For the text-containing cell, return its midpoint in (X, Y) coordinate format. 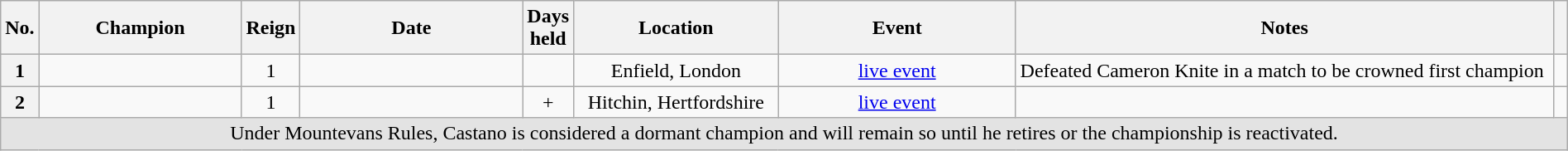
+ (548, 102)
Champion (141, 28)
Reign (271, 28)
Under Mountevans Rules, Castano is considered a dormant champion and will remain so until he retires or the championship is reactivated. (784, 134)
Enfield, London (676, 71)
Defeated Cameron Knite in a match to be crowned first champion (1284, 71)
Notes (1284, 28)
Date (412, 28)
Event (896, 28)
2 (20, 102)
Location (676, 28)
No. (20, 28)
Days held (548, 28)
Hitchin, Hertfordshire (676, 102)
